Detect which cell encompasses the target text, then output its [x, y] center coordinate. 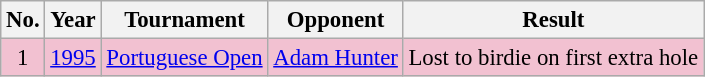
Year [73, 20]
Tournament [184, 20]
Portuguese Open [184, 58]
Result [553, 20]
No. [23, 20]
1 [23, 58]
1995 [73, 58]
Adam Hunter [336, 58]
Lost to birdie on first extra hole [553, 58]
Opponent [336, 20]
